Pinpoint the cell where the given text exists, returning its (x, y) midpoint coordinate. 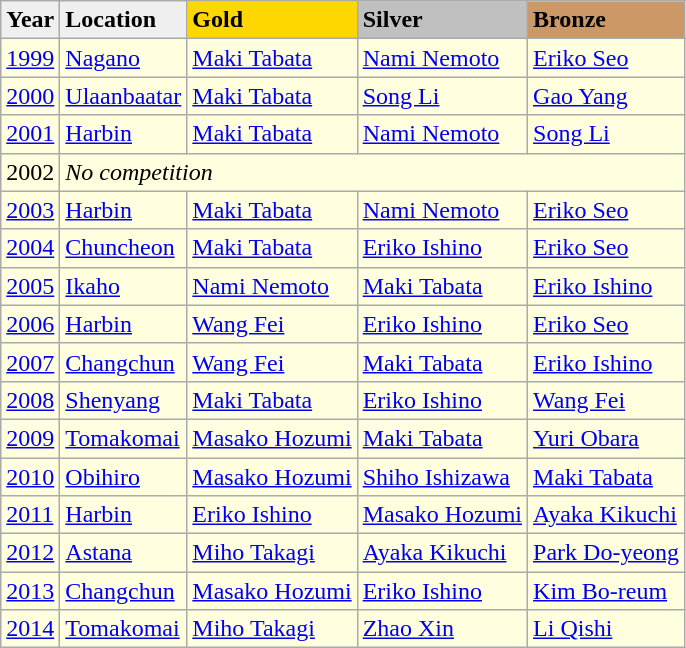
Location (124, 20)
Nagano (124, 58)
Gold (272, 20)
2011 (30, 515)
Kim Bo-reum (606, 591)
2009 (30, 438)
Zhao Xin (442, 629)
1999 (30, 58)
2014 (30, 629)
2012 (30, 553)
2010 (30, 477)
2013 (30, 591)
2001 (30, 134)
2005 (30, 286)
Yuri Obara (606, 438)
Park Do-yeong (606, 553)
No competition (372, 172)
Gao Yang (606, 96)
Bronze (606, 20)
2000 (30, 96)
Year (30, 20)
2002 (30, 172)
2004 (30, 248)
Ikaho (124, 286)
2003 (30, 210)
Astana (124, 553)
2007 (30, 362)
Silver (442, 20)
Li Qishi (606, 629)
Ulaanbaatar (124, 96)
2006 (30, 324)
Chuncheon (124, 248)
Shiho Ishizawa (442, 477)
2008 (30, 400)
Shenyang (124, 400)
Obihiro (124, 477)
